Search for the cell housing the specified text and yield its [X, Y] center coordinate. 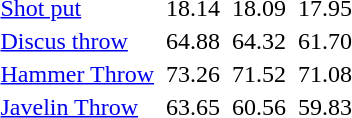
71.52 [260, 74]
73.26 [194, 74]
64.32 [260, 41]
64.88 [194, 41]
